Search for the cell housing the specified text and yield its [X, Y] center coordinate. 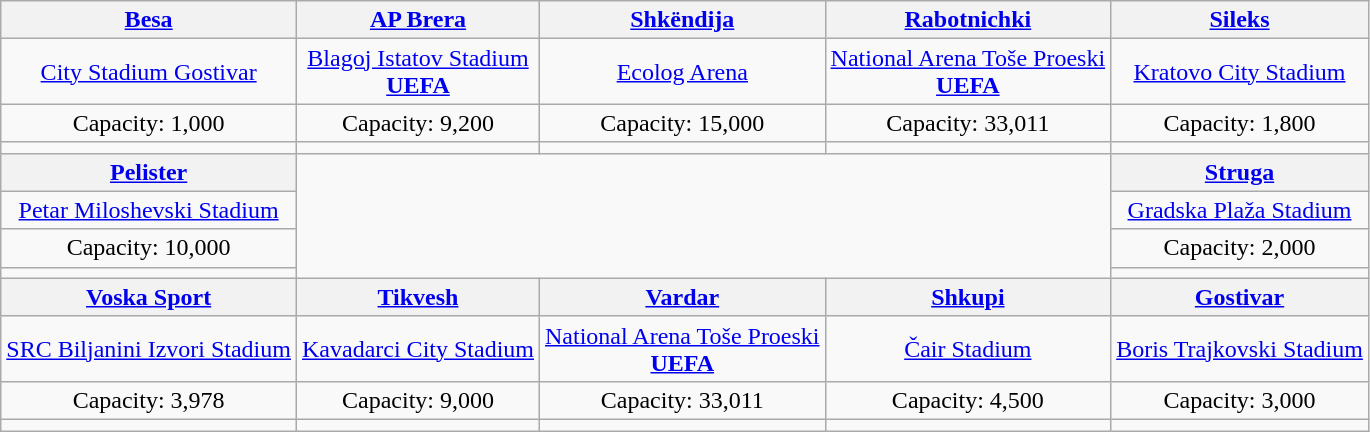
Gostivar [1240, 297]
Capacity: 3,000 [1240, 400]
SRC Biljanini Izvori Stadium [149, 348]
City Stadium Gostivar [149, 72]
Capacity: 2,000 [1240, 248]
Shkëndija [683, 20]
Sileks [1240, 20]
Čair Stadium [968, 348]
Kratovo City Stadium [1240, 72]
Shkupi [968, 297]
Pelister [149, 172]
AP Brera [418, 20]
Voska Sport [149, 297]
Capacity: 3,978 [149, 400]
Capacity: 9,200 [418, 123]
Capacity: 15,000 [683, 123]
Petar Miloshevski Stadium [149, 210]
Capacity: 9,000 [418, 400]
Blagoj Istatov StadiumUEFA [418, 72]
Besa [149, 20]
Capacity: 1,800 [1240, 123]
Rabotnichki [968, 20]
Gradska Plaža Stadium [1240, 210]
Capacity: 4,500 [968, 400]
Tikvesh [418, 297]
Vardar [683, 297]
Kavadarci City Stadium [418, 348]
Struga [1240, 172]
Capacity: 1,000 [149, 123]
Boris Trajkovski Stadium [1240, 348]
Capacity: 10,000 [149, 248]
Ecolog Arena [683, 72]
